Extract the [x, y] coordinate from the center of the cell holding the provided text.  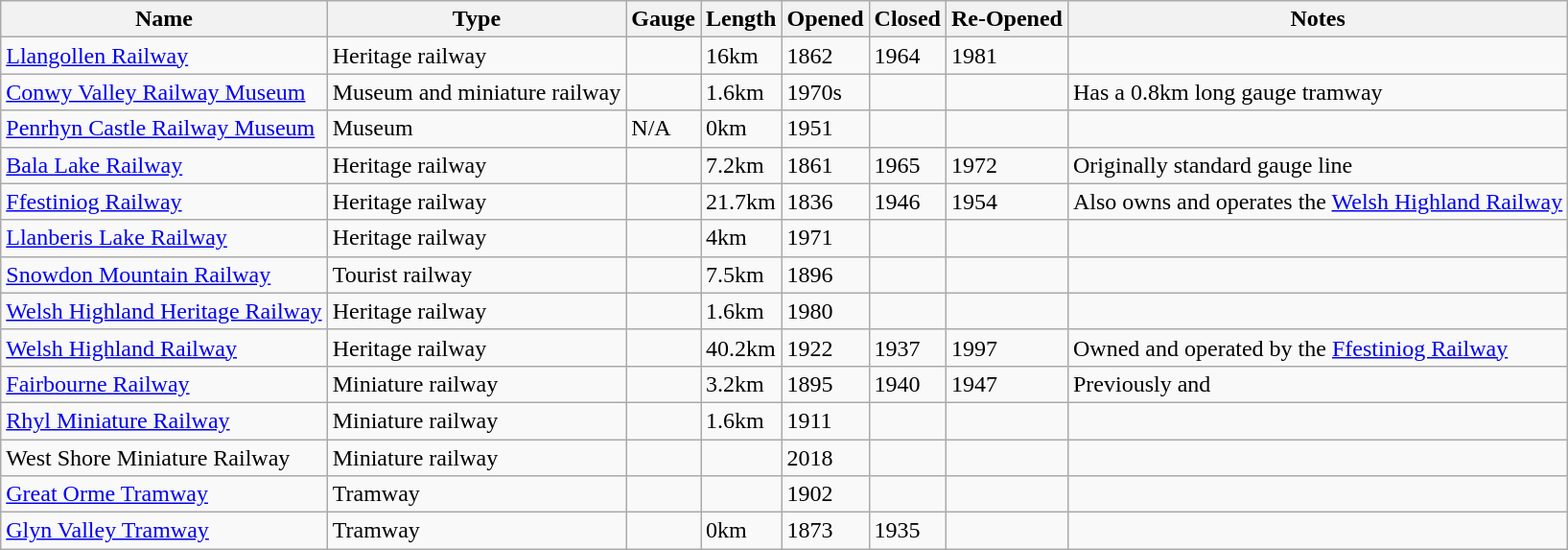
1911 [825, 420]
Glyn Valley Tramway [164, 531]
1971 [825, 238]
Owned and operated by the Ffestiniog Railway [1318, 347]
1940 [907, 384]
1922 [825, 347]
Has a 0.8km long gauge tramway [1318, 92]
1951 [825, 129]
40.2km [741, 347]
1954 [1007, 202]
2018 [825, 458]
1937 [907, 347]
Snowdon Mountain Railway [164, 275]
Opened [825, 19]
1964 [907, 56]
1980 [825, 311]
Originally standard gauge line [1318, 165]
Fairbourne Railway [164, 384]
Closed [907, 19]
Llangollen Railway [164, 56]
1902 [825, 494]
West Shore Miniature Railway [164, 458]
Museum [477, 129]
Llanberis Lake Railway [164, 238]
1970s [825, 92]
Length [741, 19]
1836 [825, 202]
Type [477, 19]
16km [741, 56]
Previously and [1318, 384]
Penrhyn Castle Railway Museum [164, 129]
4km [741, 238]
Bala Lake Railway [164, 165]
Rhyl Miniature Railway [164, 420]
Conwy Valley Railway Museum [164, 92]
21.7km [741, 202]
1895 [825, 384]
1972 [1007, 165]
1862 [825, 56]
Also owns and operates the Welsh Highland Railway [1318, 202]
Name [164, 19]
1981 [1007, 56]
Welsh Highland Railway [164, 347]
1935 [907, 531]
1861 [825, 165]
Welsh Highland Heritage Railway [164, 311]
Museum and miniature railway [477, 92]
1873 [825, 531]
1965 [907, 165]
Notes [1318, 19]
7.5km [741, 275]
1946 [907, 202]
3.2km [741, 384]
Tourist railway [477, 275]
Re-Opened [1007, 19]
Great Orme Tramway [164, 494]
1947 [1007, 384]
N/A [664, 129]
7.2km [741, 165]
1896 [825, 275]
Gauge [664, 19]
1997 [1007, 347]
Ffestiniog Railway [164, 202]
